From the cell containing the given text, extract its center point as [x, y] coordinate. 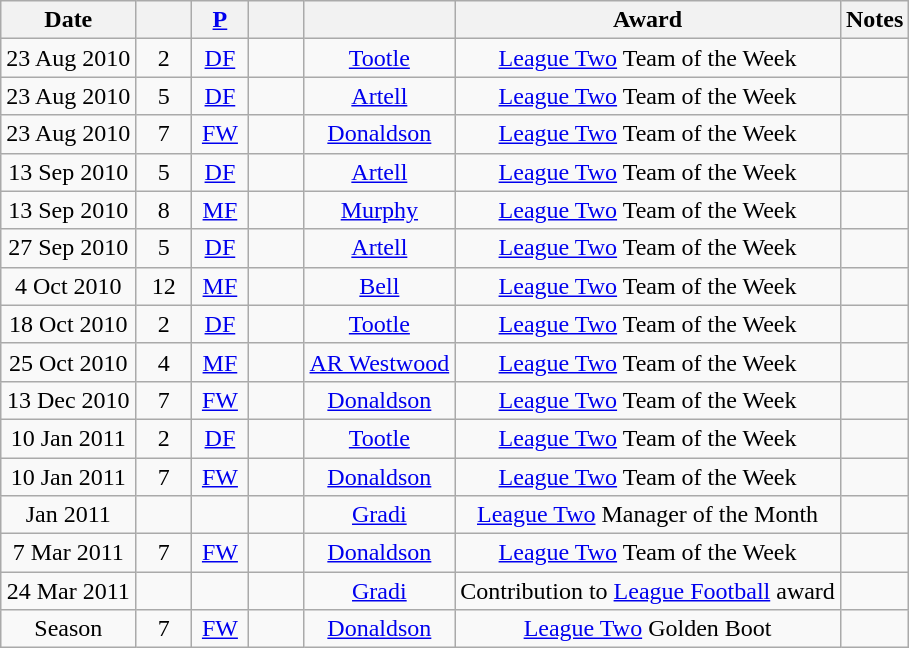
25 Oct 2010 [68, 362]
4 Oct 2010 [68, 286]
27 Sep 2010 [68, 248]
24 Mar 2011 [68, 591]
Bell [380, 286]
4 [164, 362]
Notes [874, 20]
7 Mar 2011 [68, 553]
18 Oct 2010 [68, 324]
AR Westwood [380, 362]
Jan 2011 [68, 515]
13 Dec 2010 [68, 400]
8 [164, 210]
Season [68, 629]
Murphy [380, 210]
League Two Golden Boot [648, 629]
League Two Manager of the Month [648, 515]
P [220, 20]
Award [648, 20]
Date [68, 20]
Contribution to League Football award [648, 591]
12 [164, 286]
